For the text-containing cell, return its midpoint in (x, y) coordinate format. 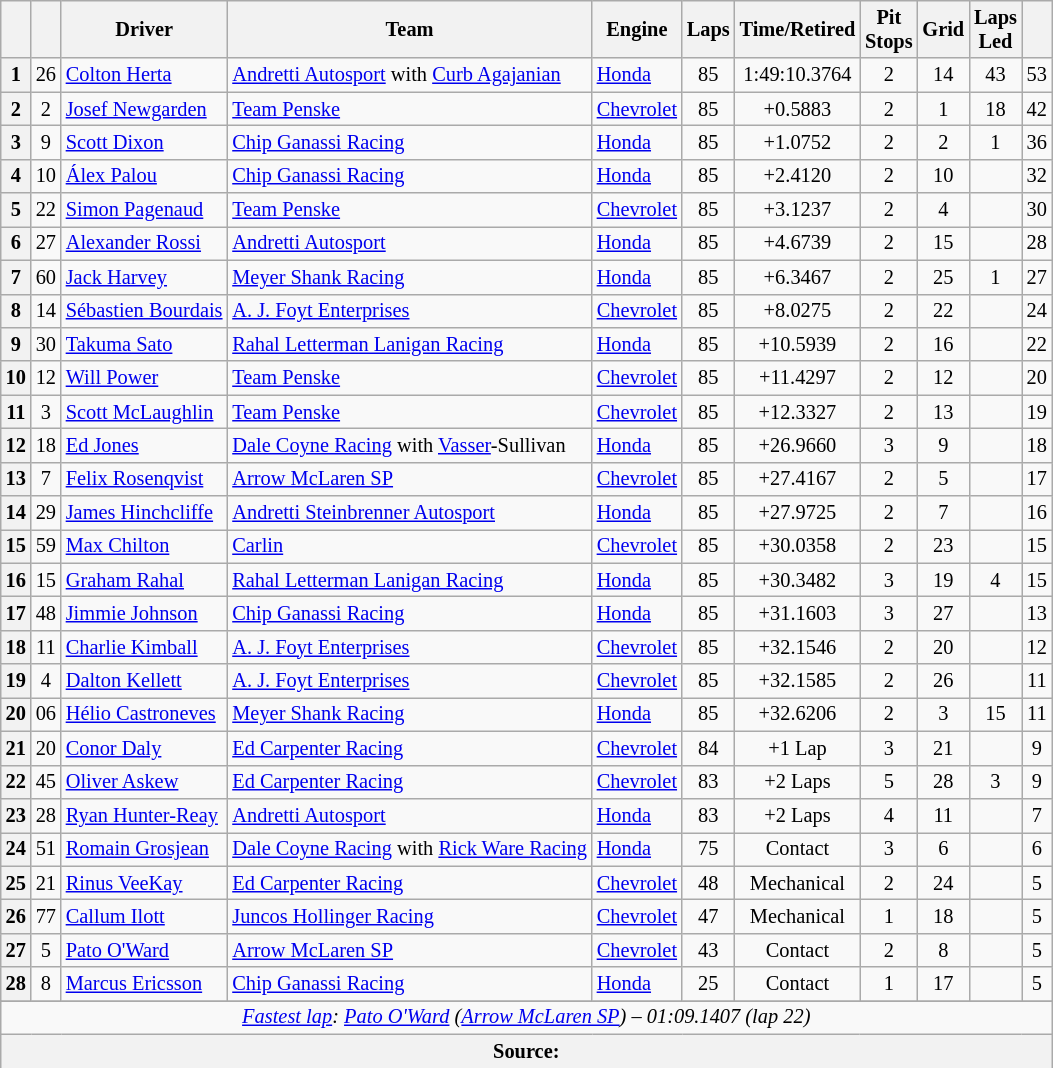
Laps (708, 29)
Felix Rosenqvist (144, 479)
Engine (637, 29)
51 (46, 849)
47 (708, 916)
Ed Jones (144, 445)
Josef Newgarden (144, 109)
53 (1037, 75)
+26.9660 (798, 445)
1:49:10.3764 (798, 75)
+32.1585 (798, 681)
Source: (526, 1051)
36 (1037, 142)
Time/Retired (798, 29)
Graham Rahal (144, 580)
Scott McLaughlin (144, 412)
Alexander Rossi (144, 243)
+4.6739 (798, 243)
+0.5883 (798, 109)
Hélio Castroneves (144, 714)
Conor Daly (144, 748)
Dalton Kellett (144, 681)
Takuma Sato (144, 344)
Marcus Ericsson (144, 984)
Jack Harvey (144, 277)
75 (708, 849)
+31.1603 (798, 613)
Fastest lap: Pato O'Ward (Arrow McLaren SP) – 01:09.1407 (lap 22) (526, 1017)
Álex Palou (144, 176)
Dale Coyne Racing with Rick Ware Racing (409, 849)
Romain Grosjean (144, 849)
Andretti Autosport with Curb Agajanian (409, 75)
Juncos Hollinger Racing (409, 916)
+10.5939 (798, 344)
Simon Pagenaud (144, 210)
Grid (943, 29)
42 (1037, 109)
+3.1237 (798, 210)
James Hinchcliffe (144, 513)
59 (46, 546)
+1.0752 (798, 142)
Driver (144, 29)
+30.0358 (798, 546)
+30.3482 (798, 580)
Dale Coyne Racing with Vasser-Sullivan (409, 445)
Sébastien Bourdais (144, 311)
Max Chilton (144, 546)
32 (1037, 176)
+1 Lap (798, 748)
Charlie Kimball (144, 647)
+27.4167 (798, 479)
+8.0275 (798, 311)
Jimmie Johnson (144, 613)
Scott Dixon (144, 142)
+32.6206 (798, 714)
Team (409, 29)
+27.9725 (798, 513)
06 (46, 714)
+32.1546 (798, 647)
84 (708, 748)
Rinus VeeKay (144, 883)
60 (46, 277)
29 (46, 513)
+11.4297 (798, 378)
Oliver Askew (144, 782)
Ryan Hunter-Reay (144, 815)
45 (46, 782)
Callum Ilott (144, 916)
LapsLed (996, 29)
+6.3467 (798, 277)
Pato O'Ward (144, 950)
Colton Herta (144, 75)
Will Power (144, 378)
77 (46, 916)
Andretti Steinbrenner Autosport (409, 513)
Carlin (409, 546)
PitStops (888, 29)
+12.3327 (798, 412)
+2.4120 (798, 176)
